Extract the [x, y] coordinate from the center of the cell holding the provided text.  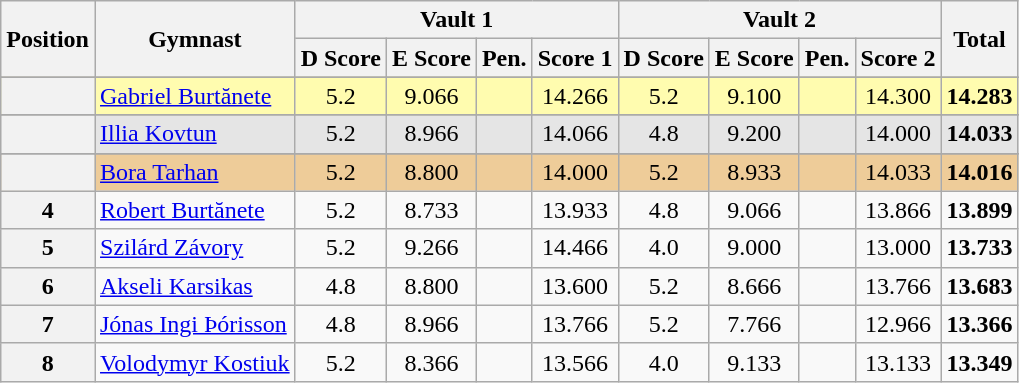
9.266 [431, 248]
13.733 [980, 248]
9.000 [754, 248]
Score 1 [575, 58]
9.100 [754, 96]
Vault 1 [456, 20]
13.000 [898, 248]
9.133 [754, 362]
8 [48, 362]
13.899 [980, 210]
5 [48, 248]
13.349 [980, 362]
Vault 2 [780, 20]
6 [48, 286]
Score 2 [898, 58]
14.466 [575, 248]
Position [48, 39]
14.283 [980, 96]
Gabriel Burtănete [194, 96]
13.866 [898, 210]
13.566 [575, 362]
Bora Tarhan [194, 172]
Gymnast [194, 39]
Volodymyr Kostiuk [194, 362]
7 [48, 324]
13.133 [898, 362]
14.300 [898, 96]
14.016 [980, 172]
7.766 [754, 324]
8.733 [431, 210]
Jónas Ingi Þórisson [194, 324]
13.933 [575, 210]
13.366 [980, 324]
Robert Burtănete [194, 210]
14.266 [575, 96]
12.966 [898, 324]
8.366 [431, 362]
8.666 [754, 286]
Total [980, 39]
Szilárd Závory [194, 248]
Illia Kovtun [194, 134]
9.200 [754, 134]
8.933 [754, 172]
13.683 [980, 286]
4 [48, 210]
14.066 [575, 134]
13.600 [575, 286]
Akseli Karsikas [194, 286]
